Provide the (x, y) coordinate of the cell's center where the given text is located.  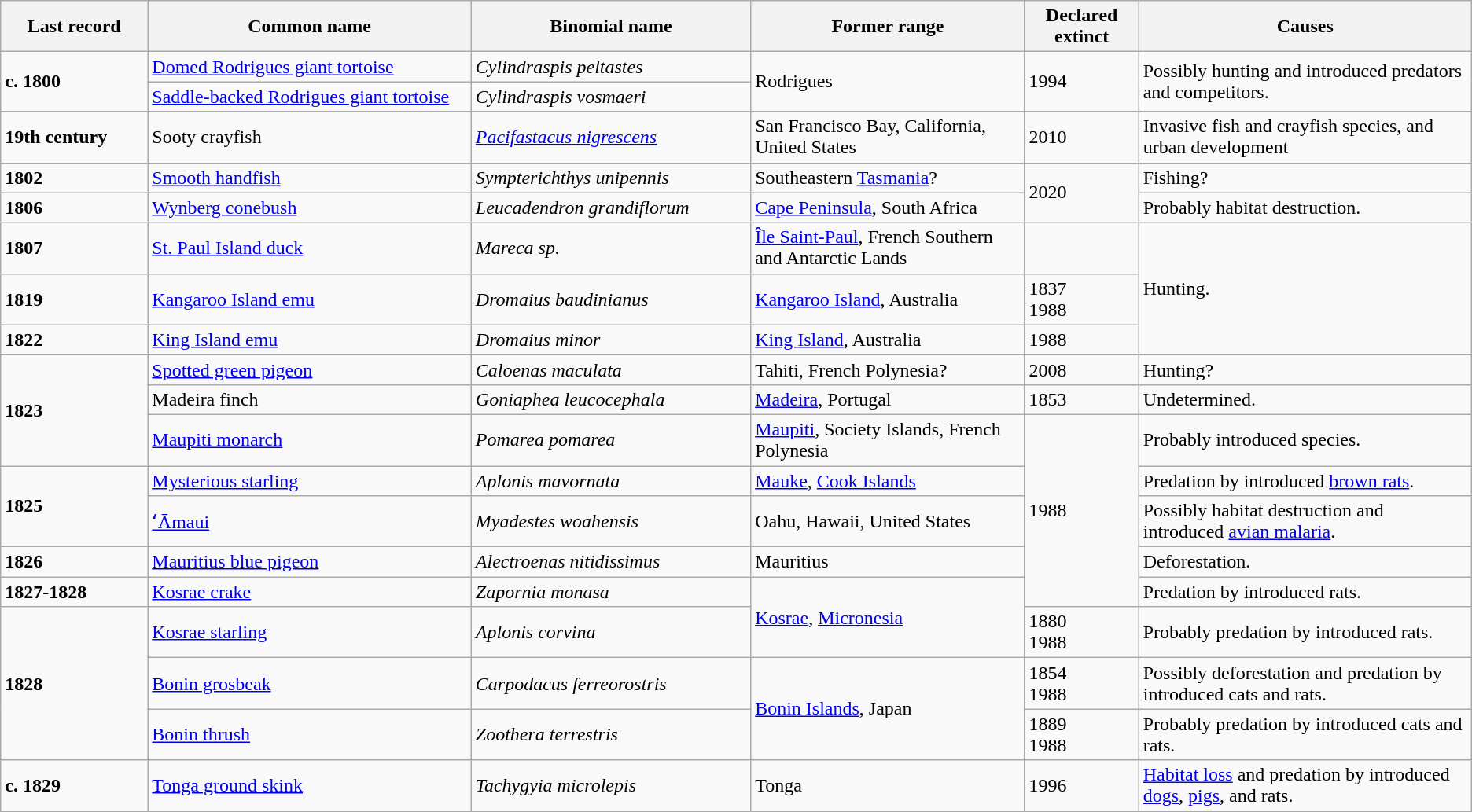
Mauke, Cook Islands (888, 480)
Hunting? (1305, 369)
Leucadendron grandiflorum (610, 208)
Mareca sp. (610, 248)
Bonin Islands, Japan (888, 709)
Probably predation by introduced cats and rats. (1305, 734)
Kangaroo Island, Australia (888, 299)
2010 (1082, 137)
Tahiti, French Polynesia? (888, 369)
Hunting. (1305, 288)
Wynberg conebush (310, 208)
Habitat loss and predation by introduced dogs, pigs, and rats. (1305, 786)
Spotted green pigeon (310, 369)
Pacifastacus nigrescens (610, 137)
1826 (74, 562)
1806 (74, 208)
Fishing? (1305, 178)
Invasive fish and crayfish species, and urban development (1305, 137)
Goniaphea leucocephala (610, 399)
King Island emu (310, 340)
1823 (74, 410)
Possibly hunting and introduced predators and competitors. (1305, 82)
Dromaius minor (610, 340)
Madeira, Portugal (888, 399)
Myadestes woahensis (610, 522)
Sympterichthys unipennis (610, 178)
1994 (1082, 82)
1827-1828 (74, 592)
2020 (1082, 193)
Alectroenas nitidissimus (610, 562)
Tonga (888, 786)
San Francisco Bay, California, United States (888, 137)
19th century (74, 137)
Binomial name (610, 27)
Common name (310, 27)
Probably introduced species. (1305, 440)
Tonga ground skink (310, 786)
Deforestation. (1305, 562)
c. 1829 (74, 786)
18891988 (1082, 734)
Oahu, Hawaii, United States (888, 522)
Bonin thrush (310, 734)
1853 (1082, 399)
2008 (1082, 369)
1828 (74, 684)
Southeastern Tasmania? (888, 178)
Bonin grosbeak (310, 684)
1802 (74, 178)
Île Saint-Paul, French Southern and Antarctic Lands (888, 248)
Caloenas maculata (610, 369)
1819 (74, 299)
Rodrigues (888, 82)
Kosrae starling (310, 632)
18801988 (1082, 632)
Aplonis corvina (610, 632)
Zapornia monasa (610, 592)
Smooth handfish (310, 178)
ʻĀmaui (310, 522)
Cylindraspis vosmaeri (610, 97)
Zoothera terrestris (610, 734)
1807 (74, 248)
Kosrae crake (310, 592)
Probably habitat destruction. (1305, 208)
c. 1800 (74, 82)
Mauritius (888, 562)
Maupiti monarch (310, 440)
Pomarea pomarea (610, 440)
Domed Rodrigues giant tortoise (310, 67)
Tachygyia microlepis (610, 786)
Mauritius blue pigeon (310, 562)
Mysterious starling (310, 480)
1996 (1082, 786)
Kangaroo Island emu (310, 299)
Predation by introduced brown rats. (1305, 480)
St. Paul Island duck (310, 248)
Last record (74, 27)
Maupiti, Society Islands, French Polynesia (888, 440)
Causes (1305, 27)
Madeira finch (310, 399)
Former range (888, 27)
Predation by introduced rats. (1305, 592)
Undetermined. (1305, 399)
King Island, Australia (888, 340)
18371988 (1082, 299)
Carpodacus ferreorostris (610, 684)
Possibly deforestation and predation by introduced cats and rats. (1305, 684)
Probably predation by introduced rats. (1305, 632)
Sooty crayfish (310, 137)
Saddle-backed Rodrigues giant tortoise (310, 97)
Dromaius baudinianus (610, 299)
Aplonis mavornata (610, 480)
Cylindraspis peltastes (610, 67)
1822 (74, 340)
1825 (74, 506)
18541988 (1082, 684)
Kosrae, Micronesia (888, 618)
Declared extinct (1082, 27)
Cape Peninsula, South Africa (888, 208)
Possibly habitat destruction and introduced avian malaria. (1305, 522)
